Extract the (X, Y) coordinate from the center of the cell holding the provided text.  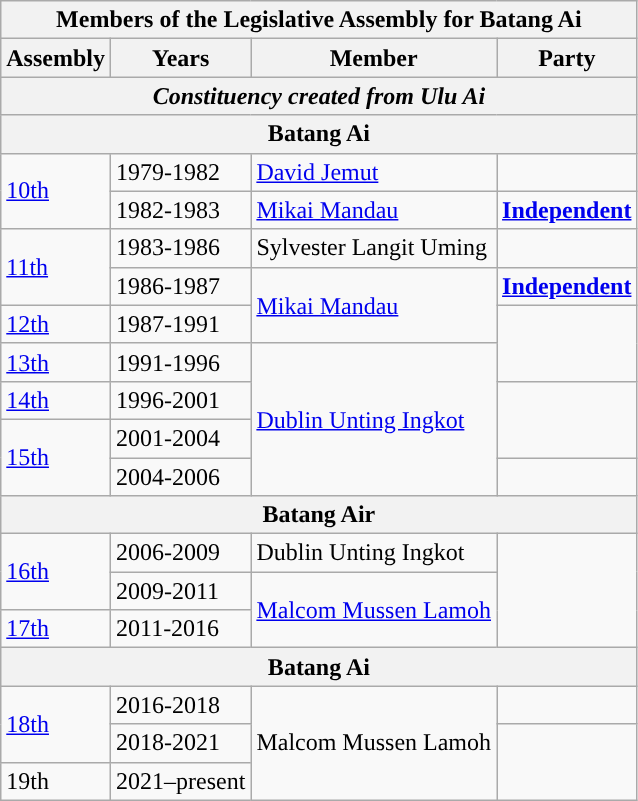
Years (180, 58)
10th (56, 191)
2006-2009 (180, 553)
17th (56, 629)
Batang Air (319, 515)
1986-1987 (180, 286)
2001-2004 (180, 438)
1987-1991 (180, 324)
1983-1986 (180, 248)
David Jemut (374, 172)
2009-2011 (180, 591)
14th (56, 400)
Members of the Legislative Assembly for Batang Ai (319, 20)
18th (56, 724)
2018-2021 (180, 743)
2011-2016 (180, 629)
2016-2018 (180, 705)
12th (56, 324)
Constituency created from Ulu Ai (319, 96)
Assembly (56, 58)
11th (56, 267)
19th (56, 781)
2004-2006 (180, 477)
1979-1982 (180, 172)
Member (374, 58)
1996-2001 (180, 400)
Party (567, 58)
2021–present (180, 781)
1982-1983 (180, 210)
16th (56, 572)
Sylvester Langit Uming (374, 248)
1991-1996 (180, 362)
15th (56, 457)
13th (56, 362)
